Detect which cell encompasses the target text, then output its (x, y) center coordinate. 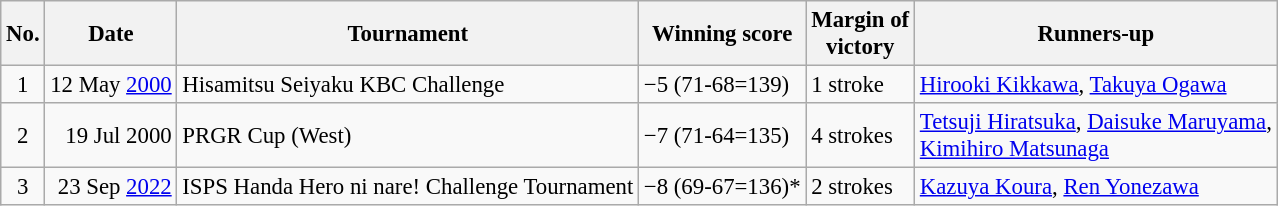
Tetsuji Hiratsuka, Daisuke Maruyama, Kimihiro Matsunaga (1096, 136)
Winning score (722, 34)
3 (23, 187)
Margin ofvictory (860, 34)
Hisamitsu Seiyaku KBC Challenge (408, 85)
23 Sep 2022 (111, 187)
2 (23, 136)
−7 (71-64=135) (722, 136)
Kazuya Koura, Ren Yonezawa (1096, 187)
2 strokes (860, 187)
Hirooki Kikkawa, Takuya Ogawa (1096, 85)
1 stroke (860, 85)
Tournament (408, 34)
Runners-up (1096, 34)
Date (111, 34)
4 strokes (860, 136)
19 Jul 2000 (111, 136)
PRGR Cup (West) (408, 136)
−8 (69-67=136)* (722, 187)
−5 (71-68=139) (722, 85)
ISPS Handa Hero ni nare! Challenge Tournament (408, 187)
12 May 2000 (111, 85)
1 (23, 85)
No. (23, 34)
